Extract the (x, y) coordinate from the center of the cell holding the provided text.  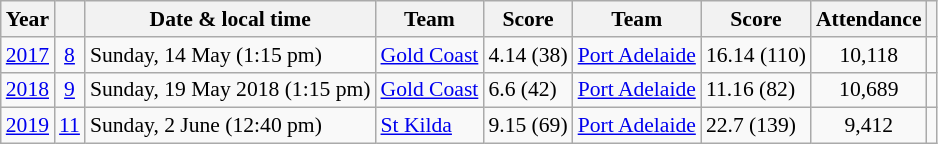
8 (70, 55)
Sunday, 14 May (1:15 pm) (230, 55)
10,118 (869, 55)
11.16 (82) (756, 90)
St Kilda (429, 126)
2018 (28, 90)
22.7 (139) (756, 126)
6.6 (42) (528, 90)
9 (70, 90)
9.15 (69) (528, 126)
10,689 (869, 90)
16.14 (110) (756, 55)
Year (28, 19)
2019 (28, 126)
Sunday, 19 May 2018 (1:15 pm) (230, 90)
11 (70, 126)
9,412 (869, 126)
Attendance (869, 19)
Date & local time (230, 19)
2017 (28, 55)
Sunday, 2 June (12:40 pm) (230, 126)
4.14 (38) (528, 55)
